Pinpoint the cell where the given text exists, returning its [x, y] midpoint coordinate. 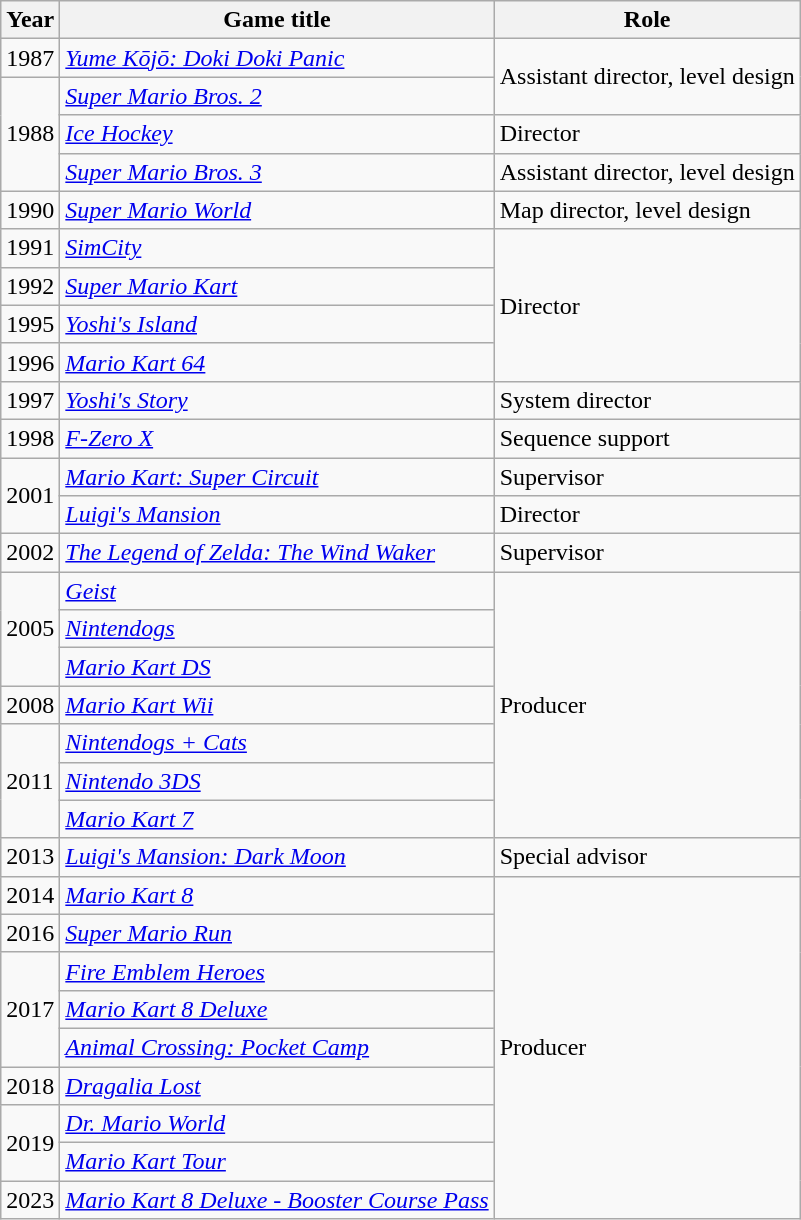
1997 [30, 400]
Sequence support [647, 438]
Mario Kart 7 [277, 819]
2017 [30, 1009]
Year [30, 20]
Mario Kart 8 Deluxe - Booster Course Pass [277, 1200]
Fire Emblem Heroes [277, 971]
Mario Kart Wii [277, 705]
1987 [30, 58]
Nintendogs + Cats [277, 743]
Mario Kart DS [277, 667]
Luigi's Mansion: Dark Moon [277, 857]
Mario Kart: Super Circuit [277, 477]
2008 [30, 705]
Mario Kart 8 [277, 895]
2001 [30, 496]
1992 [30, 286]
Animal Crossing: Pocket Camp [277, 1047]
Geist [277, 591]
F-Zero X [277, 438]
The Legend of Zelda: The Wind Waker [277, 553]
Yume Kōjō: Doki Doki Panic [277, 58]
Mario Kart Tour [277, 1162]
1996 [30, 362]
Special advisor [647, 857]
2005 [30, 629]
Super Mario Bros. 2 [277, 96]
Dr. Mario World [277, 1124]
2023 [30, 1200]
Mario Kart 8 Deluxe [277, 1009]
1991 [30, 248]
1998 [30, 438]
Map director, level design [647, 210]
Super Mario Kart [277, 286]
2013 [30, 857]
Nintendogs [277, 629]
2019 [30, 1143]
Ice Hockey [277, 134]
System director [647, 400]
Game title [277, 20]
Role [647, 20]
Yoshi's Story [277, 400]
2011 [30, 781]
2018 [30, 1085]
Mario Kart 64 [277, 362]
SimCity [277, 248]
1990 [30, 210]
Yoshi's Island [277, 324]
Nintendo 3DS [277, 781]
1995 [30, 324]
Luigi's Mansion [277, 515]
Super Mario Bros. 3 [277, 172]
2002 [30, 553]
2016 [30, 933]
Super Mario World [277, 210]
Super Mario Run [277, 933]
2014 [30, 895]
1988 [30, 134]
Dragalia Lost [277, 1085]
